Detect which cell encompasses the target text, then output its [X, Y] center coordinate. 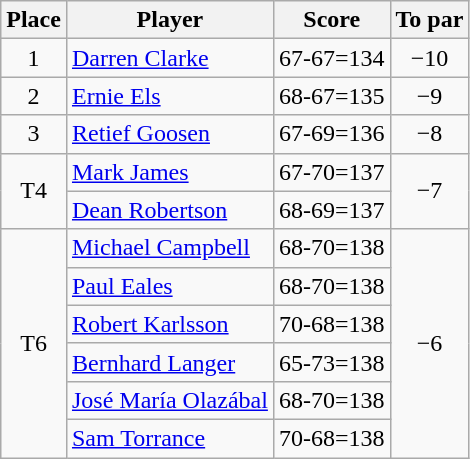
Player [170, 20]
−10 [430, 58]
Paul Eales [170, 286]
Place [34, 20]
Michael Campbell [170, 248]
2 [34, 96]
67-67=134 [332, 58]
67-69=136 [332, 134]
Mark James [170, 172]
Sam Torrance [170, 438]
68-67=135 [332, 96]
68-69=137 [332, 210]
Darren Clarke [170, 58]
Bernhard Langer [170, 362]
Dean Robertson [170, 210]
1 [34, 58]
65-73=138 [332, 362]
−9 [430, 96]
Robert Karlsson [170, 324]
−6 [430, 343]
T4 [34, 191]
−7 [430, 191]
3 [34, 134]
To par [430, 20]
67-70=137 [332, 172]
T6 [34, 343]
Ernie Els [170, 96]
Score [332, 20]
Retief Goosen [170, 134]
−8 [430, 134]
José María Olazábal [170, 400]
